From the cell containing the given text, extract its center point as [X, Y] coordinate. 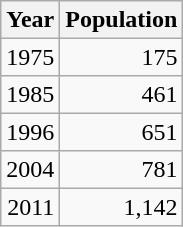
175 [122, 56]
Year [30, 20]
781 [122, 170]
461 [122, 94]
1975 [30, 56]
1,142 [122, 206]
1996 [30, 132]
2011 [30, 206]
1985 [30, 94]
2004 [30, 170]
Population [122, 20]
651 [122, 132]
